Pinpoint the cell where the given text exists, returning its (X, Y) midpoint coordinate. 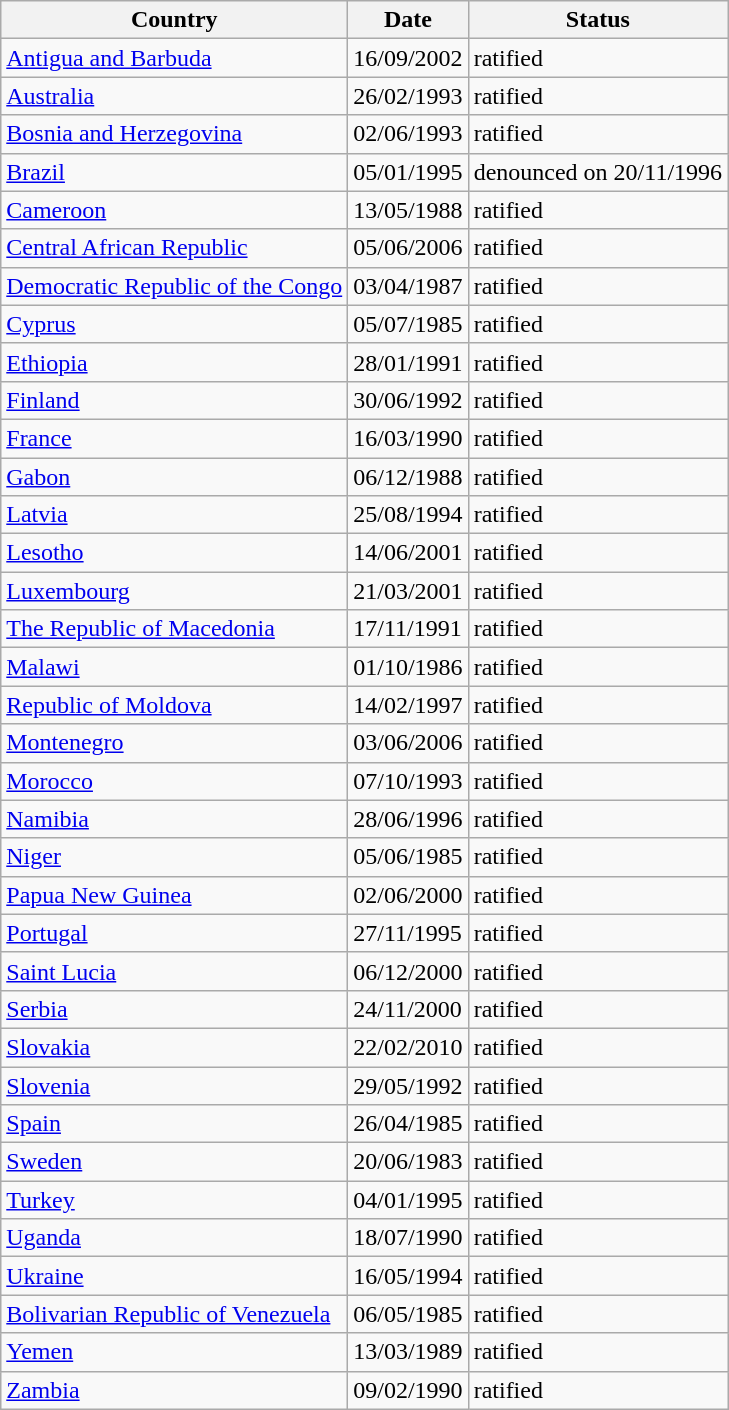
Ukraine (174, 1276)
Australia (174, 96)
05/07/1985 (408, 324)
06/05/1985 (408, 1314)
05/06/1985 (408, 857)
16/03/1990 (408, 438)
Malawi (174, 667)
13/03/1989 (408, 1352)
Antigua and Barbuda (174, 58)
Date (408, 20)
Serbia (174, 1009)
14/02/1997 (408, 705)
26/02/1993 (408, 96)
17/11/1991 (408, 629)
24/11/2000 (408, 1009)
Country (174, 20)
28/01/1991 (408, 362)
Yemen (174, 1352)
Slovakia (174, 1047)
29/05/1992 (408, 1085)
Papua New Guinea (174, 895)
Cyprus (174, 324)
Saint Lucia (174, 971)
06/12/2000 (408, 971)
Latvia (174, 515)
Gabon (174, 477)
Republic of Moldova (174, 705)
05/06/2006 (408, 248)
Montenegro (174, 743)
26/04/1985 (408, 1124)
Bolivarian Republic of Venezuela (174, 1314)
Central African Republic (174, 248)
13/05/1988 (408, 210)
06/12/1988 (408, 477)
Status (598, 20)
Brazil (174, 172)
14/06/2001 (408, 553)
03/06/2006 (408, 743)
28/06/1996 (408, 819)
04/01/1995 (408, 1200)
16/05/1994 (408, 1276)
18/07/1990 (408, 1238)
Zambia (174, 1390)
Democratic Republic of the Congo (174, 286)
Luxembourg (174, 591)
Ethiopia (174, 362)
Lesotho (174, 553)
Bosnia and Herzegovina (174, 134)
Cameroon (174, 210)
09/02/1990 (408, 1390)
Uganda (174, 1238)
Morocco (174, 781)
20/06/1983 (408, 1162)
Portugal (174, 933)
Finland (174, 400)
05/01/1995 (408, 172)
25/08/1994 (408, 515)
France (174, 438)
Slovenia (174, 1085)
16/09/2002 (408, 58)
22/02/2010 (408, 1047)
02/06/1993 (408, 134)
03/04/1987 (408, 286)
Spain (174, 1124)
30/06/1992 (408, 400)
27/11/1995 (408, 933)
21/03/2001 (408, 591)
Niger (174, 857)
Turkey (174, 1200)
02/06/2000 (408, 895)
Sweden (174, 1162)
01/10/1986 (408, 667)
denounced on 20/11/1996 (598, 172)
The Republic of Macedonia (174, 629)
Namibia (174, 819)
07/10/1993 (408, 781)
